Identify which cell holds the provided text, then report its [X, Y] central coordinate. 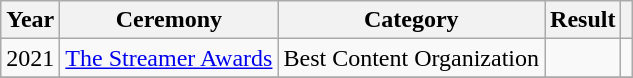
Category [412, 20]
2021 [30, 58]
Result [583, 20]
Ceremony [169, 20]
Best Content Organization [412, 58]
Year [30, 20]
The Streamer Awards [169, 58]
